Scan for the cell matching the given text and deliver its (x, y) coordinate at center. 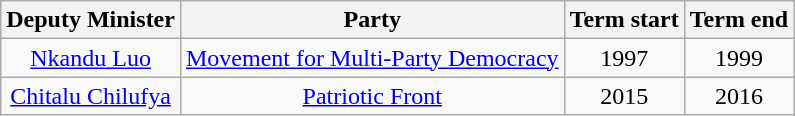
2016 (739, 96)
Deputy Minister (91, 20)
Chitalu Chilufya (91, 96)
Nkandu Luo (91, 58)
1997 (624, 58)
Party (372, 20)
Patriotic Front (372, 96)
Term start (624, 20)
2015 (624, 96)
1999 (739, 58)
Term end (739, 20)
Movement for Multi-Party Democracy (372, 58)
